Return the [x, y] coordinate for the center point of the cell that contains the specified text.  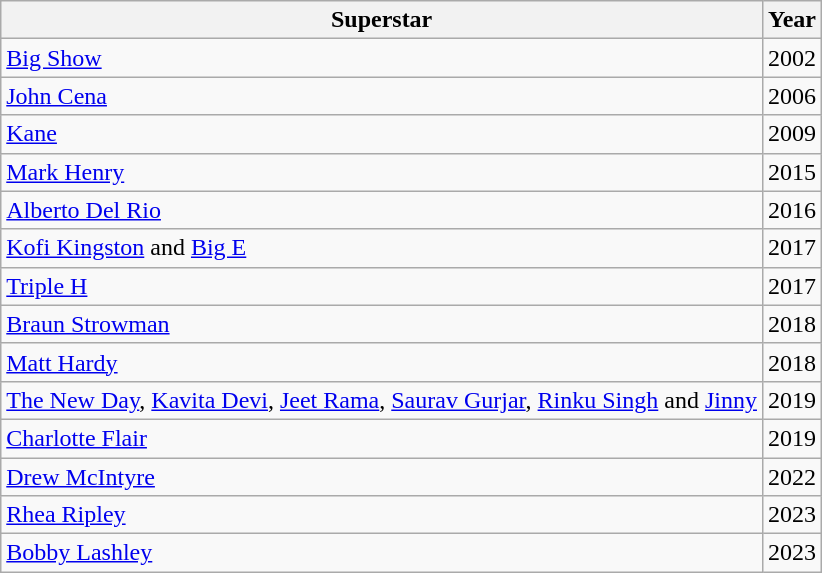
2002 [792, 58]
Braun Strowman [382, 324]
Superstar [382, 20]
Bobby Lashley [382, 553]
Big Show [382, 58]
Mark Henry [382, 172]
2016 [792, 210]
Alberto Del Rio [382, 210]
Matt Hardy [382, 362]
John Cena [382, 96]
The New Day, Kavita Devi, Jeet Rama, Saurav Gurjar, Rinku Singh and Jinny [382, 400]
Year [792, 20]
Kofi Kingston and Big E [382, 248]
2009 [792, 134]
2015 [792, 172]
Drew McIntyre [382, 477]
Triple H [382, 286]
Charlotte Flair [382, 438]
2006 [792, 96]
Rhea Ripley [382, 515]
Kane [382, 134]
2022 [792, 477]
